Return [x, y] of the center of cell containing provided text 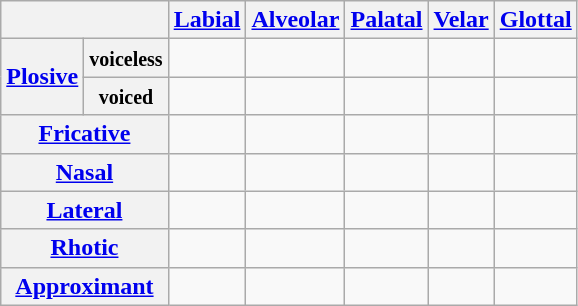
voiced [126, 96]
Alveolar [296, 20]
voiceless [126, 58]
Palatal [386, 20]
Glottal [536, 20]
Approximant [84, 286]
Rhotic [84, 248]
Nasal [84, 172]
Labial [207, 20]
Velar [461, 20]
Lateral [84, 210]
Fricative [84, 134]
Plosive [42, 77]
